Output the (X, Y) coordinate of the center of the cell containing the given text.  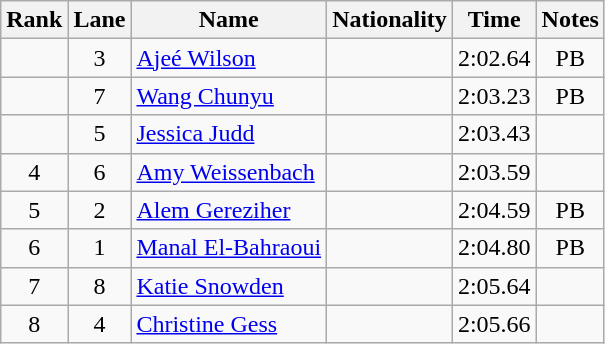
2 (100, 210)
Jessica Judd (229, 134)
3 (100, 58)
Katie Snowden (229, 286)
Time (494, 20)
Lane (100, 20)
Rank (34, 20)
2:03.23 (494, 96)
Wang Chunyu (229, 96)
Ajeé Wilson (229, 58)
2:02.64 (494, 58)
Christine Gess (229, 324)
2:04.80 (494, 248)
2:03.43 (494, 134)
Amy Weissenbach (229, 172)
2:03.59 (494, 172)
Name (229, 20)
2:05.64 (494, 286)
Nationality (390, 20)
2:05.66 (494, 324)
Alem Gereziher (229, 210)
1 (100, 248)
Notes (570, 20)
Manal El-Bahraoui (229, 248)
2:04.59 (494, 210)
